Provide the [X, Y] coordinate of the cell's center where the given text is located.  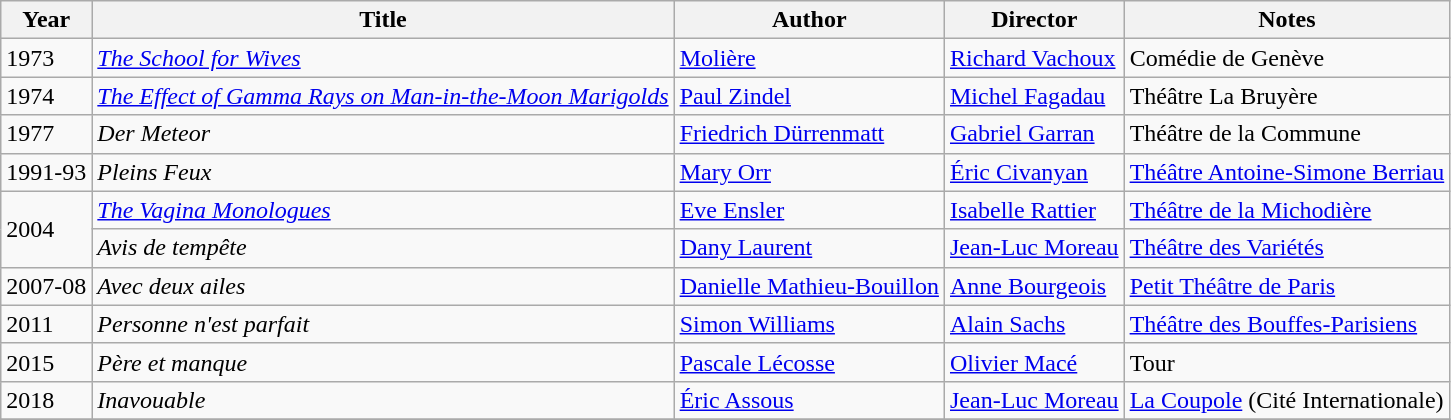
Dany Laurent [809, 248]
The Effect of Gamma Rays on Man-in-the-Moon Marigolds [383, 96]
Olivier Macé [1034, 362]
Title [383, 20]
Danielle Mathieu-Bouillon [809, 286]
Author [809, 20]
Friedrich Dürrenmatt [809, 134]
Pascale Lécosse [809, 362]
Théâtre de la Commune [1287, 134]
Anne Bourgeois [1034, 286]
Paul Zindel [809, 96]
Eve Ensler [809, 210]
Éric Assous [809, 400]
1991-93 [46, 172]
Tour [1287, 362]
Comédie de Genève [1287, 58]
The School for Wives [383, 58]
Michel Fagadau [1034, 96]
Éric Civanyan [1034, 172]
Year [46, 20]
Director [1034, 20]
2011 [46, 324]
Richard Vachoux [1034, 58]
Père et manque [383, 362]
1973 [46, 58]
2007-08 [46, 286]
Isabelle Rattier [1034, 210]
Gabriel Garran [1034, 134]
Théâtre de la Michodière [1287, 210]
Théâtre des Variétés [1287, 248]
Alain Sachs [1034, 324]
1974 [46, 96]
Avec deux ailes [383, 286]
Notes [1287, 20]
Théâtre Antoine-Simone Berriau [1287, 172]
Pleins Feux [383, 172]
2004 [46, 229]
Avis de tempête [383, 248]
Petit Théâtre de Paris [1287, 286]
Inavouable [383, 400]
Personne n'est parfait [383, 324]
Mary Orr [809, 172]
Der Meteor [383, 134]
2015 [46, 362]
The Vagina Monologues [383, 210]
2018 [46, 400]
Simon Williams [809, 324]
Théâtre des Bouffes-Parisiens [1287, 324]
1977 [46, 134]
La Coupole (Cité Internationale) [1287, 400]
Théâtre La Bruyère [1287, 96]
Molière [809, 58]
